Return the [X, Y] coordinate for the center point of the cell that contains the specified text.  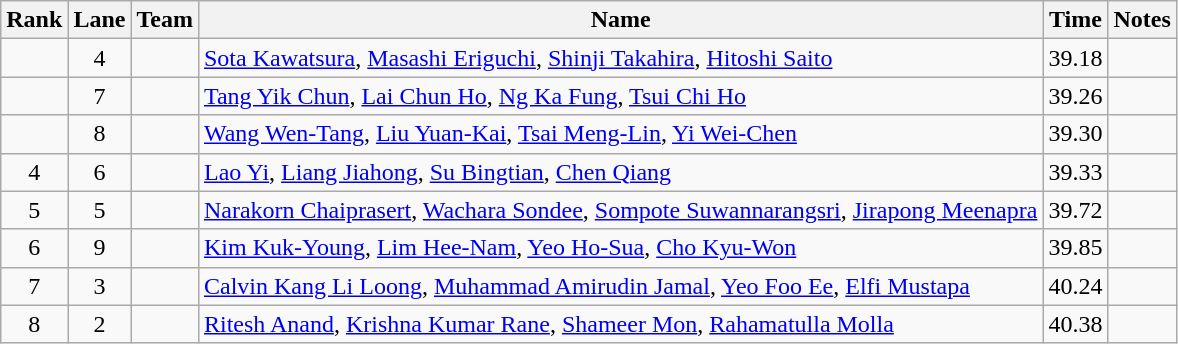
9 [100, 248]
Kim Kuk-Young, Lim Hee-Nam, Yeo Ho-Sua, Cho Kyu-Won [620, 248]
39.33 [1076, 172]
Notes [1142, 20]
Name [620, 20]
39.72 [1076, 210]
Ritesh Anand, Krishna Kumar Rane, Shameer Mon, Rahamatulla Molla [620, 324]
Lane [100, 20]
Sota Kawatsura, Masashi Eriguchi, Shinji Takahira, Hitoshi Saito [620, 58]
Narakorn Chaiprasert, Wachara Sondee, Sompote Suwannarangsri, Jirapong Meenapra [620, 210]
39.85 [1076, 248]
Tang Yik Chun, Lai Chun Ho, Ng Ka Fung, Tsui Chi Ho [620, 96]
3 [100, 286]
Lao Yi, Liang Jiahong, Su Bingtian, Chen Qiang [620, 172]
39.18 [1076, 58]
Time [1076, 20]
2 [100, 324]
39.26 [1076, 96]
39.30 [1076, 134]
40.24 [1076, 286]
Team [165, 20]
40.38 [1076, 324]
Wang Wen-Tang, Liu Yuan-Kai, Tsai Meng-Lin, Yi Wei-Chen [620, 134]
Rank [34, 20]
Calvin Kang Li Loong, Muhammad Amirudin Jamal, Yeo Foo Ee, Elfi Mustapa [620, 286]
